Capture the cell that displays the provided text and extract its (X, Y) central coordinate. 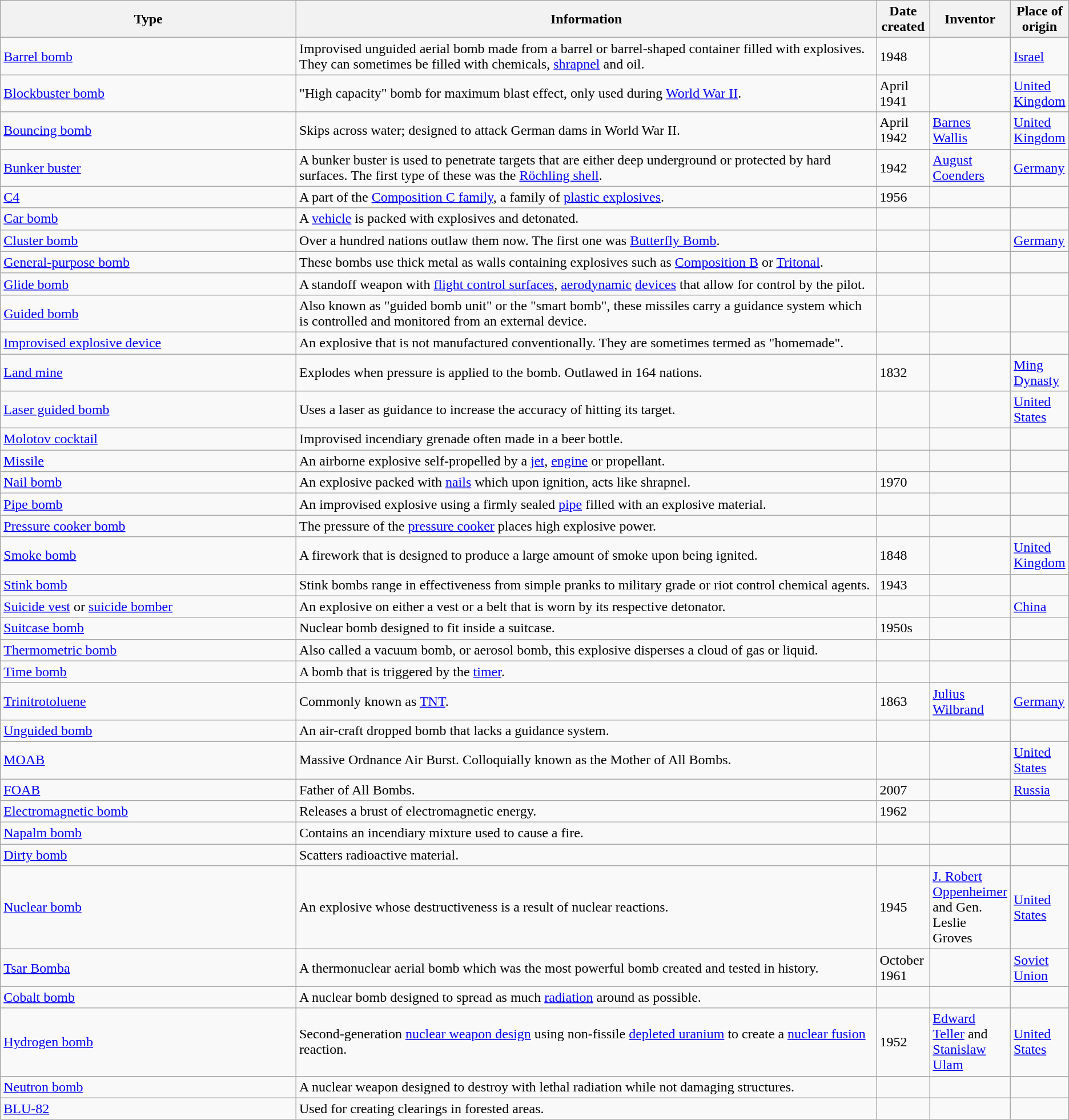
Blockbuster bomb (148, 94)
Improvised explosive device (148, 343)
Bouncing bomb (148, 130)
August Coenders (970, 168)
Neutron bomb (148, 1087)
1950s (903, 628)
Bunker buster (148, 168)
An improvised explosive using a firmly sealed pipe filled with an explosive material. (586, 504)
2007 (903, 790)
Information (586, 19)
Julius Wilbrand (970, 701)
Barnes Wallis (970, 130)
Soviet Union (1039, 968)
Cobalt bomb (148, 997)
1962 (903, 812)
Smoke bomb (148, 555)
Improvised incendiary grenade often made in a beer bottle. (586, 439)
Date created (903, 19)
1970 (903, 483)
Molotov cocktail (148, 439)
Stink bomb (148, 585)
Stink bombs range in effectiveness from simple pranks to military grade or riot control chemical agents. (586, 585)
Thermometric bomb (148, 650)
1863 (903, 701)
A thermonuclear aerial bomb which was the most powerful bomb created and tested in history. (586, 968)
A part of the Composition C family, a family of plastic explosives. (586, 197)
An explosive packed with nails which upon ignition, acts like shrapnel. (586, 483)
Cluster bomb (148, 240)
Contains an incendiary mixture used to cause a fire. (586, 833)
Second-generation nuclear weapon design using non-fissile depleted uranium to create a nuclear fusion reaction. (586, 1042)
A bomb that is triggered by the timer. (586, 672)
Over a hundred nations outlaw them now. The first one was Butterfly Bomb. (586, 240)
Place of origin (1039, 19)
Pressure cooker bomb (148, 526)
Commonly known as TNT. (586, 701)
The pressure of the pressure cooker places high explosive power. (586, 526)
Russia (1039, 790)
An airborne explosive self-propelled by a jet, engine or propellant. (586, 461)
Scatters radioactive material. (586, 855)
Pipe bomb (148, 504)
Edward Teller and Stanislaw Ulam (970, 1042)
General-purpose bomb (148, 262)
Land mine (148, 372)
April 1941 (903, 94)
Uses a laser as guidance to increase the accuracy of hitting its target. (586, 410)
Tsar Bomba (148, 968)
April 1942 (903, 130)
Glide bomb (148, 284)
Guided bomb (148, 313)
1848 (903, 555)
A nuclear bomb designed to spread as much radiation around as possible. (586, 997)
Used for creating clearings in forested areas. (586, 1109)
Missile (148, 461)
Nuclear bomb designed to fit inside a suitcase. (586, 628)
An explosive that is not manufactured conventionally. They are sometimes termed as "homemade". (586, 343)
Barrel bomb (148, 56)
An explosive whose destructiveness is a result of nuclear reactions. (586, 908)
Skips across water; designed to attack German dams in World War II. (586, 130)
Type (148, 19)
A standoff weapon with flight control surfaces, aerodynamic devices that allow for control by the pilot. (586, 284)
Laser guided bomb (148, 410)
Time bomb (148, 672)
1832 (903, 372)
1956 (903, 197)
1948 (903, 56)
"High capacity" bomb for maximum blast effect, only used during World War II. (586, 94)
Also called a vacuum bomb, or aerosol bomb, this explosive disperses a cloud of gas or liquid. (586, 650)
Releases a brust of electromagnetic energy. (586, 812)
Massive Ordnance Air Burst. Colloquially known as the Mother of All Bombs. (586, 760)
An air-craft dropped bomb that lacks a guidance system. (586, 730)
Car bomb (148, 219)
A firework that is designed to produce a large amount of smoke upon being ignited. (586, 555)
October 1961 (903, 968)
A vehicle is packed with explosives and detonated. (586, 219)
Explodes when pressure is applied to the bomb. Outlawed in 164 nations. (586, 372)
Trinitrotoluene (148, 701)
Father of All Bombs. (586, 790)
Nail bomb (148, 483)
FOAB (148, 790)
1943 (903, 585)
MOAB (148, 760)
Israel (1039, 56)
Suitcase bomb (148, 628)
C4 (148, 197)
Electromagnetic bomb (148, 812)
A nuclear weapon designed to destroy with lethal radiation while not damaging structures. (586, 1087)
Suicide vest or suicide bomber (148, 607)
These bombs use thick metal as walls containing explosives such as Composition B or Tritonal. (586, 262)
J. Robert Oppenheimer and Gen. Leslie Groves (970, 908)
An explosive on either a vest or a belt that is worn by its respective detonator. (586, 607)
Ming Dynasty (1039, 372)
Inventor (970, 19)
1952 (903, 1042)
1942 (903, 168)
China (1039, 607)
Unguided bomb (148, 730)
Nuclear bomb (148, 908)
1945 (903, 908)
BLU-82 (148, 1109)
Dirty bomb (148, 855)
Napalm bomb (148, 833)
Hydrogen bomb (148, 1042)
